Search for the cell housing the specified text and yield its (x, y) center coordinate. 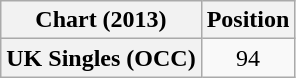
Position (248, 20)
Chart (2013) (101, 20)
94 (248, 58)
UK Singles (OCC) (101, 58)
